Determine the [X, Y] coordinate at the center of the cell enclosing the given text.  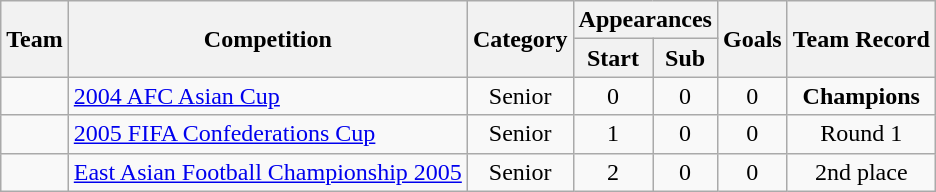
East Asian Football Championship 2005 [268, 172]
Sub [686, 58]
Appearances [645, 20]
Round 1 [861, 134]
Goals [752, 39]
1 [613, 134]
Start [613, 58]
Team Record [861, 39]
2004 AFC Asian Cup [268, 96]
Competition [268, 39]
Category [520, 39]
2nd place [861, 172]
2005 FIFA Confederations Cup [268, 134]
2 [613, 172]
Champions [861, 96]
Team [35, 39]
